Search for the cell housing the specified text and yield its (x, y) center coordinate. 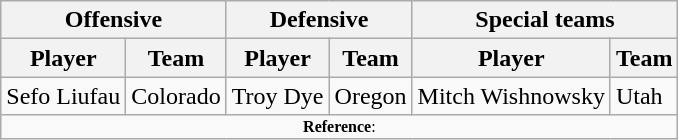
Reference: (340, 127)
Utah (644, 96)
Troy Dye (278, 96)
Mitch Wishnowsky (511, 96)
Oregon (370, 96)
Defensive (319, 20)
Special teams (545, 20)
Colorado (176, 96)
Sefo Liufau (64, 96)
Offensive (114, 20)
